Determine the (X, Y) coordinate at the center of the cell enclosing the given text.  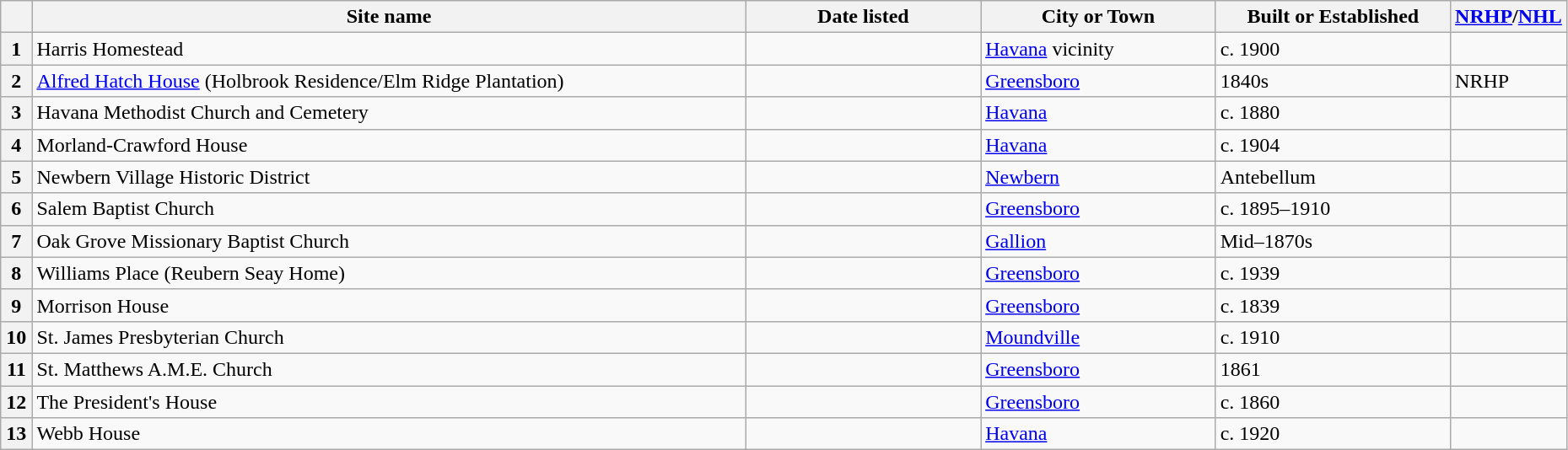
Gallion (1098, 241)
NRHP/NHL (1509, 17)
5 (17, 177)
Site name (389, 17)
4 (17, 145)
Newbern (1098, 177)
2 (17, 81)
7 (17, 241)
Antebellum (1333, 177)
Havana vicinity (1098, 49)
1840s (1333, 81)
10 (17, 337)
The President's House (389, 402)
Built or Established (1333, 17)
c. 1880 (1333, 113)
Morrison House (389, 305)
Morland-Crawford House (389, 145)
Moundville (1098, 337)
Webb House (389, 434)
Newbern Village Historic District (389, 177)
Harris Homestead (389, 49)
Williams Place (Reubern Seay Home) (389, 273)
11 (17, 369)
Oak Grove Missionary Baptist Church (389, 241)
6 (17, 209)
St. James Presbyterian Church (389, 337)
NRHP (1509, 81)
City or Town (1098, 17)
1 (17, 49)
13 (17, 434)
Havana Methodist Church and Cemetery (389, 113)
c. 1895–1910 (1333, 209)
1861 (1333, 369)
c. 1939 (1333, 273)
c. 1900 (1333, 49)
c. 1839 (1333, 305)
c. 1860 (1333, 402)
3 (17, 113)
c. 1920 (1333, 434)
Mid–1870s (1333, 241)
12 (17, 402)
Salem Baptist Church (389, 209)
8 (17, 273)
c. 1910 (1333, 337)
Date listed (863, 17)
Alfred Hatch House (Holbrook Residence/Elm Ridge Plantation) (389, 81)
9 (17, 305)
c. 1904 (1333, 145)
St. Matthews A.M.E. Church (389, 369)
